Pinpoint the cell where the given text exists, returning its [X, Y] midpoint coordinate. 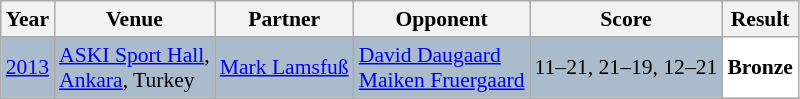
11–21, 21–19, 12–21 [626, 68]
Partner [284, 19]
Venue [134, 19]
Mark Lamsfuß [284, 68]
ASKI Sport Hall,Ankara, Turkey [134, 68]
2013 [28, 68]
David Daugaard Maiken Fruergaard [442, 68]
Bronze [760, 68]
Opponent [442, 19]
Score [626, 19]
Year [28, 19]
Result [760, 19]
